Identify which cell holds the provided text, then report its (X, Y) central coordinate. 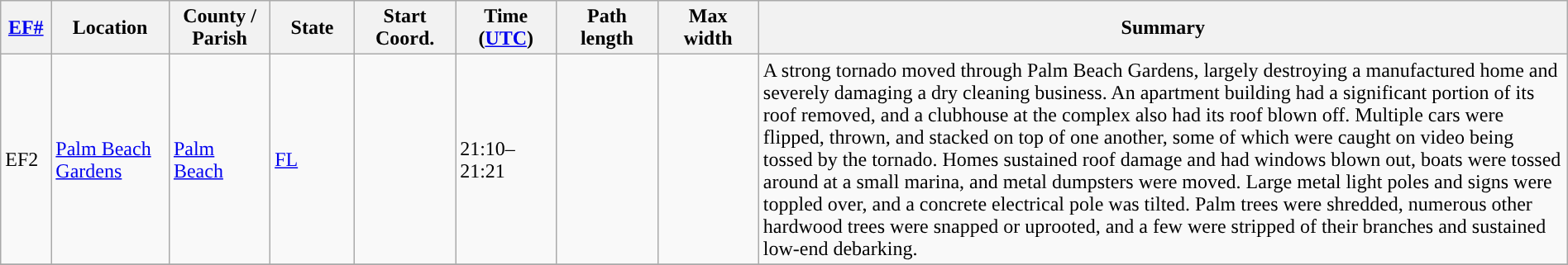
Location (111, 28)
Start Coord. (404, 28)
Time (UTC) (506, 28)
EF# (26, 28)
21:10–21:21 (506, 159)
Palm Beach (219, 159)
State (313, 28)
County / Parish (219, 28)
Summary (1163, 28)
FL (313, 159)
Path length (607, 28)
EF2 (26, 159)
Max width (708, 28)
Palm Beach Gardens (111, 159)
